Determine the [x, y] coordinate at the center of the cell enclosing the given text.  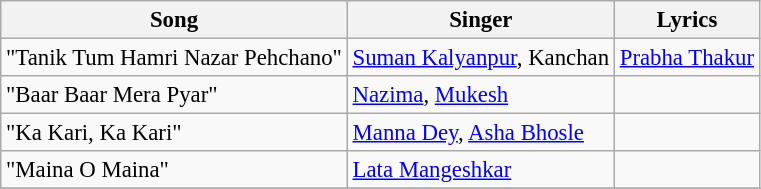
"Maina O Maina" [174, 170]
Manna Dey, Asha Bhosle [480, 133]
"Tanik Tum Hamri Nazar Pehchano" [174, 58]
Lyrics [686, 20]
Song [174, 20]
Prabha Thakur [686, 58]
Suman Kalyanpur, Kanchan [480, 58]
Lata Mangeshkar [480, 170]
"Ka Kari, Ka Kari" [174, 133]
"Baar Baar Mera Pyar" [174, 95]
Singer [480, 20]
Nazima, Mukesh [480, 95]
